For the text-containing cell, return its midpoint in (X, Y) coordinate format. 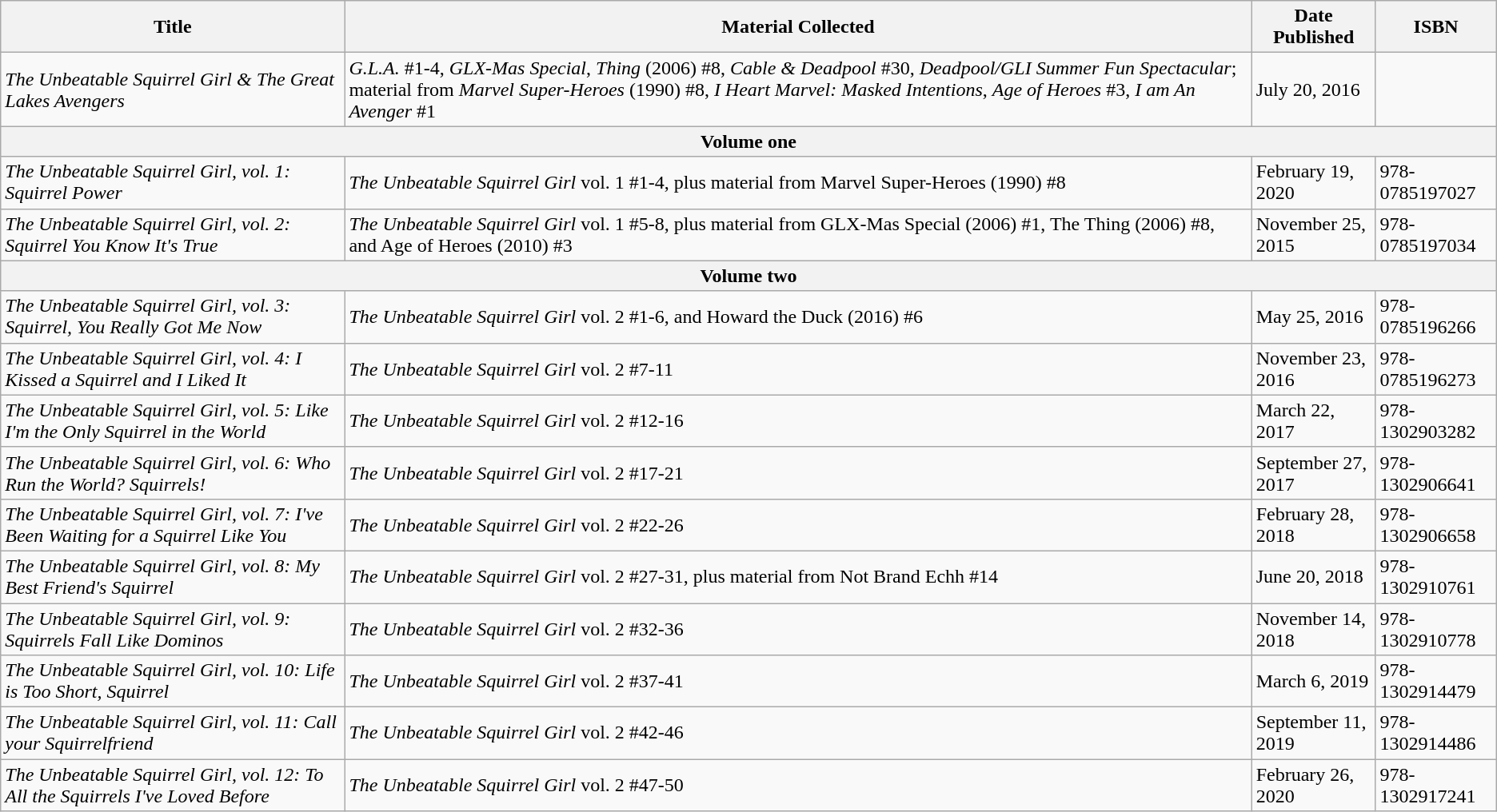
978-1302914479 (1436, 681)
February 28, 2018 (1313, 524)
The Unbeatable Squirrel Girl & The Great Lakes Avengers (173, 90)
The Unbeatable Squirrel Girl, vol. 12: To All the Squirrels I've Loved Before (173, 785)
The Unbeatable Squirrel Girl, vol. 5: Like I'm the Only Squirrel in the World (173, 420)
The Unbeatable Squirrel Girl vol. 2 #1-6, and Howard the Duck (2016) #6 (798, 316)
The Unbeatable Squirrel Girl vol. 2 #27-31, plus material from Not Brand Echh #14 (798, 577)
The Unbeatable Squirrel Girl vol. 1 #1-4, plus material from Marvel Super-Heroes (1990) #8 (798, 182)
The Unbeatable Squirrel Girl vol. 2 #17-21 (798, 473)
March 6, 2019 (1313, 681)
The Unbeatable Squirrel Girl vol. 2 #47-50 (798, 785)
May 25, 2016 (1313, 316)
The Unbeatable Squirrel Girl vol. 1 #5-8, plus material from GLX-Mas Special (2006) #1, The Thing (2006) #8, and Age of Heroes (2010) #3 (798, 235)
The Unbeatable Squirrel Girl vol. 2 #22-26 (798, 524)
ISBN (1436, 27)
978-0785196266 (1436, 316)
Date Published (1313, 27)
978-1302906658 (1436, 524)
978-1302917241 (1436, 785)
The Unbeatable Squirrel Girl, vol. 2: Squirrel You Know It's True (173, 235)
Title (173, 27)
March 22, 2017 (1313, 420)
The Unbeatable Squirrel Girl vol. 2 #32-36 (798, 628)
978-0785196273 (1436, 369)
The Unbeatable Squirrel Girl, vol. 10: Life is Too Short, Squirrel (173, 681)
The Unbeatable Squirrel Girl vol. 2 #42-46 (798, 734)
September 27, 2017 (1313, 473)
The Unbeatable Squirrel Girl, vol. 1: Squirrel Power (173, 182)
978-1302910761 (1436, 577)
February 19, 2020 (1313, 182)
November 25, 2015 (1313, 235)
978-0785197027 (1436, 182)
July 20, 2016 (1313, 90)
The Unbeatable Squirrel Girl, vol. 4: I Kissed a Squirrel and I Liked It (173, 369)
The Unbeatable Squirrel Girl, vol. 6: Who Run the World? Squirrels! (173, 473)
The Unbeatable Squirrel Girl, vol. 8: My Best Friend's Squirrel (173, 577)
978-1302906641 (1436, 473)
September 11, 2019 (1313, 734)
Volume two (748, 276)
The Unbeatable Squirrel Girl vol. 2 #7-11 (798, 369)
978-1302903282 (1436, 420)
978-0785197034 (1436, 235)
The Unbeatable Squirrel Girl, vol. 3: Squirrel, You Really Got Me Now (173, 316)
Material Collected (798, 27)
February 26, 2020 (1313, 785)
June 20, 2018 (1313, 577)
978-1302914486 (1436, 734)
The Unbeatable Squirrel Girl, vol. 7: I've Been Waiting for a Squirrel Like You (173, 524)
978-1302910778 (1436, 628)
November 23, 2016 (1313, 369)
The Unbeatable Squirrel Girl, vol. 11: Call your Squirrelfriend (173, 734)
November 14, 2018 (1313, 628)
The Unbeatable Squirrel Girl vol. 2 #12-16 (798, 420)
The Unbeatable Squirrel Girl vol. 2 #37-41 (798, 681)
The Unbeatable Squirrel Girl, vol. 9: Squirrels Fall Like Dominos (173, 628)
Volume one (748, 141)
